Extract the (X, Y) coordinate from the center of the cell holding the provided text.  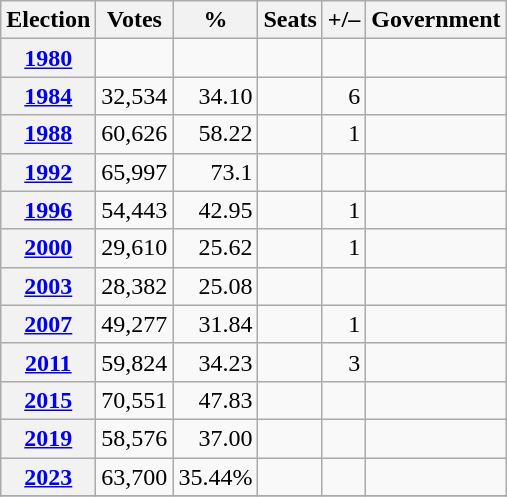
58,576 (134, 438)
37.00 (216, 438)
59,824 (134, 362)
58.22 (216, 134)
34.23 (216, 362)
60,626 (134, 134)
1984 (48, 96)
25.08 (216, 286)
% (216, 20)
34.10 (216, 96)
Government (436, 20)
2003 (48, 286)
32,534 (134, 96)
28,382 (134, 286)
1992 (48, 172)
1988 (48, 134)
29,610 (134, 248)
63,700 (134, 477)
2000 (48, 248)
65,997 (134, 172)
35.44% (216, 477)
2007 (48, 324)
47.83 (216, 400)
Votes (134, 20)
Election (48, 20)
1996 (48, 210)
2011 (48, 362)
70,551 (134, 400)
49,277 (134, 324)
Seats (290, 20)
3 (344, 362)
25.62 (216, 248)
+/– (344, 20)
2019 (48, 438)
2015 (48, 400)
2023 (48, 477)
54,443 (134, 210)
73.1 (216, 172)
42.95 (216, 210)
1980 (48, 58)
31.84 (216, 324)
6 (344, 96)
